Detect which cell encompasses the target text, then output its [x, y] center coordinate. 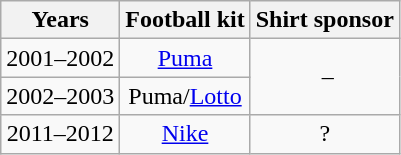
Puma [185, 58]
Years [60, 20]
Shirt sponsor [324, 20]
Puma/Lotto [185, 96]
? [324, 134]
2002–2003 [60, 96]
Nike [185, 134]
2001–2002 [60, 58]
2011–2012 [60, 134]
Football kit [185, 20]
– [324, 77]
